Find where the given text appears and provide that cell's center as [x, y] coordinate. 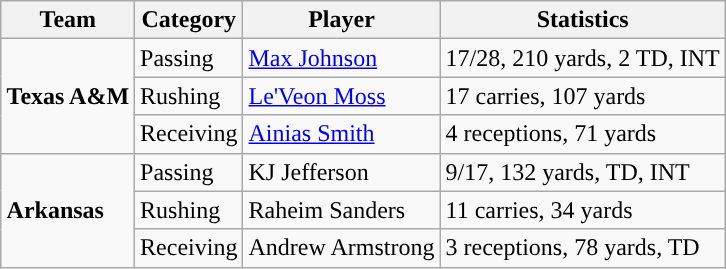
Raheim Sanders [342, 210]
4 receptions, 71 yards [582, 134]
17/28, 210 yards, 2 TD, INT [582, 58]
Player [342, 20]
3 receptions, 78 yards, TD [582, 248]
Category [189, 20]
17 carries, 107 yards [582, 96]
Ainias Smith [342, 134]
Arkansas [68, 210]
Statistics [582, 20]
11 carries, 34 yards [582, 210]
9/17, 132 yards, TD, INT [582, 172]
KJ Jefferson [342, 172]
Texas A&M [68, 96]
Andrew Armstrong [342, 248]
Max Johnson [342, 58]
Le'Veon Moss [342, 96]
Team [68, 20]
